Return the (x, y) coordinate for the center point of the cell that contains the specified text.  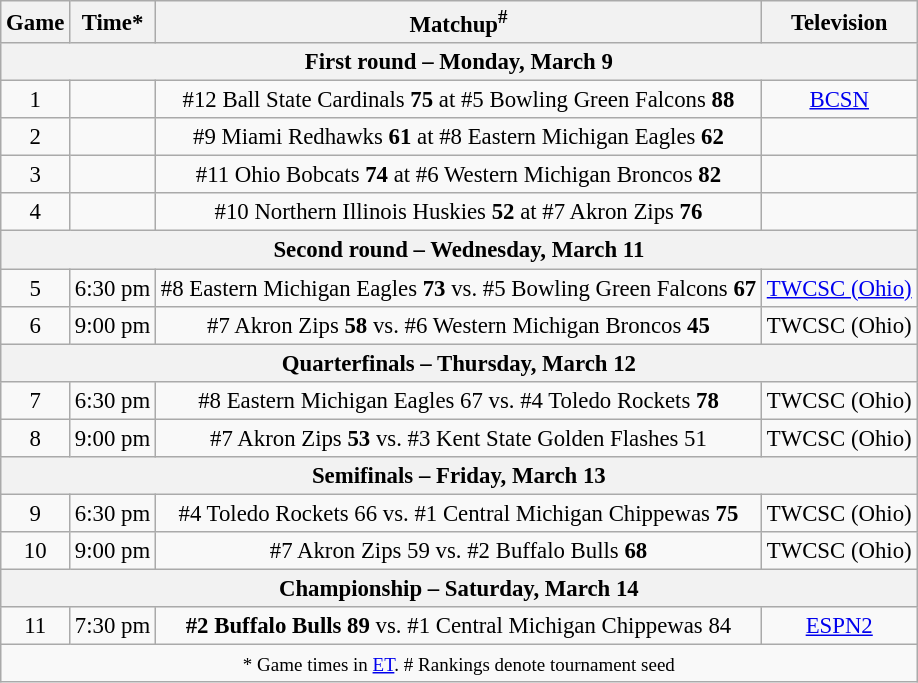
#7 Akron Zips 59 vs. #2 Buffalo Bulls 68 (458, 551)
Championship – Saturday, March 14 (459, 588)
Game (36, 22)
Matchup# (458, 22)
Semifinals – Friday, March 13 (459, 476)
8 (36, 438)
9 (36, 513)
5 (36, 288)
2 (36, 137)
#10 Northern Illinois Huskies 52 at #7 Akron Zips 76 (458, 213)
6 (36, 325)
Quarterfinals – Thursday, March 12 (459, 363)
#8 Eastern Michigan Eagles 73 vs. #5 Bowling Green Falcons 67 (458, 288)
1 (36, 100)
#4 Toledo Rockets 66 vs. #1 Central Michigan Chippewas 75 (458, 513)
* Game times in ET. # Rankings denote tournament seed (459, 664)
11 (36, 626)
#2 Buffalo Bulls 89 vs. #1 Central Michigan Chippewas 84 (458, 626)
7 (36, 400)
#8 Eastern Michigan Eagles 67 vs. #4 Toledo Rockets 78 (458, 400)
Time* (113, 22)
#9 Miami Redhawks 61 at #8 Eastern Michigan Eagles 62 (458, 137)
7:30 pm (113, 626)
#12 Ball State Cardinals 75 at #5 Bowling Green Falcons 88 (458, 100)
BCSN (839, 100)
3 (36, 175)
Second round – Wednesday, March 11 (459, 250)
10 (36, 551)
#11 Ohio Bobcats 74 at #6 Western Michigan Broncos 82 (458, 175)
#7 Akron Zips 53 vs. #3 Kent State Golden Flashes 51 (458, 438)
Television (839, 22)
First round – Monday, March 9 (459, 62)
#7 Akron Zips 58 vs. #6 Western Michigan Broncos 45 (458, 325)
4 (36, 213)
ESPN2 (839, 626)
